Provide the (x, y) coordinate of the cell's center where the given text is located.  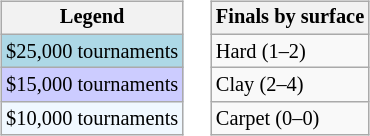
Finals by surface (290, 18)
Legend (92, 18)
Carpet (0–0) (290, 119)
$10,000 tournaments (92, 119)
Hard (1–2) (290, 51)
$15,000 tournaments (92, 85)
$25,000 tournaments (92, 51)
Clay (2–4) (290, 85)
